Identify which cell holds the provided text, then report its [x, y] central coordinate. 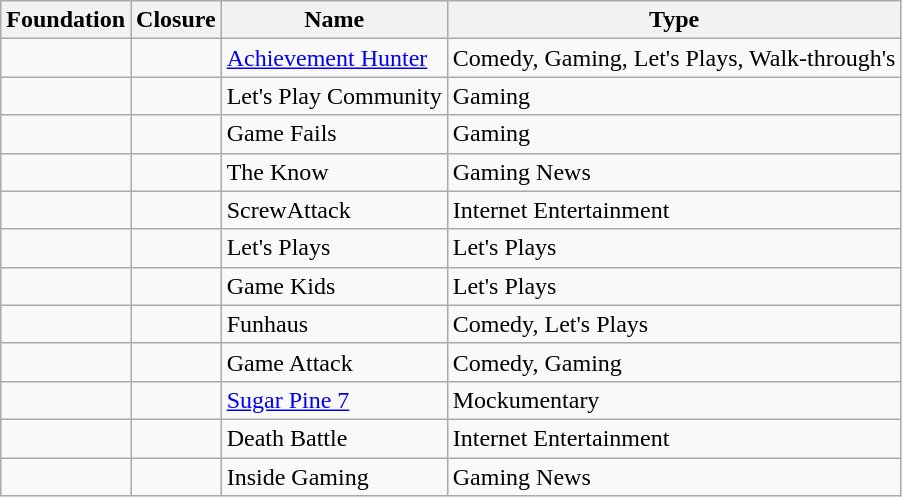
Inside Gaming [334, 477]
Game Fails [334, 134]
Comedy, Gaming [674, 362]
Sugar Pine 7 [334, 400]
Foundation [66, 20]
Mockumentary [674, 400]
Death Battle [334, 438]
Name [334, 20]
ScrewAttack [334, 210]
Type [674, 20]
Funhaus [334, 324]
Comedy, Gaming, Let's Plays, Walk-through's [674, 58]
Closure [176, 20]
Let's Play Community [334, 96]
Achievement Hunter [334, 58]
Game Kids [334, 286]
Game Attack [334, 362]
Comedy, Let's Plays [674, 324]
The Know [334, 172]
